Return the (X, Y) coordinate for the center point of the cell that contains the specified text.  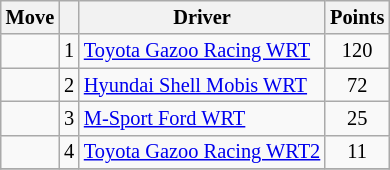
1 (69, 51)
Toyota Gazoo Racing WRT2 (202, 152)
120 (357, 51)
3 (69, 118)
25 (357, 118)
Hyundai Shell Mobis WRT (202, 85)
Driver (202, 17)
4 (69, 152)
M-Sport Ford WRT (202, 118)
2 (69, 85)
72 (357, 85)
Toyota Gazoo Racing WRT (202, 51)
Move (30, 17)
11 (357, 152)
Points (357, 17)
